Return [X, Y] of the center of cell containing provided text 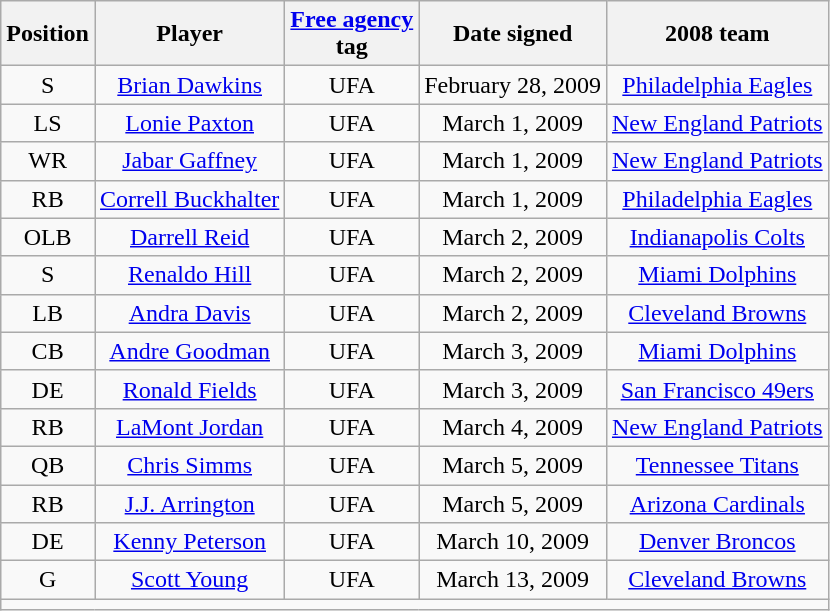
March 10, 2009 [513, 542]
February 28, 2009 [513, 85]
San Francisco 49ers [717, 389]
Indianapolis Colts [717, 237]
Scott Young [189, 580]
Darrell Reid [189, 237]
WR [48, 161]
March 4, 2009 [513, 427]
LB [48, 313]
Chris Simms [189, 465]
Denver Broncos [717, 542]
Andre Goodman [189, 351]
CB [48, 351]
OLB [48, 237]
Andra Davis [189, 313]
Free agencytag [352, 34]
Jabar Gaffney [189, 161]
Lonie Paxton [189, 123]
Arizona Cardinals [717, 503]
QB [48, 465]
Correll Buckhalter [189, 199]
LaMont Jordan [189, 427]
G [48, 580]
2008 team [717, 34]
Kenny Peterson [189, 542]
Tennessee Titans [717, 465]
Date signed [513, 34]
March 13, 2009 [513, 580]
Renaldo Hill [189, 275]
Player [189, 34]
J.J. Arrington [189, 503]
LS [48, 123]
Ronald Fields [189, 389]
Brian Dawkins [189, 85]
Position [48, 34]
